From the cell containing the given text, extract its center point as (X, Y) coordinate. 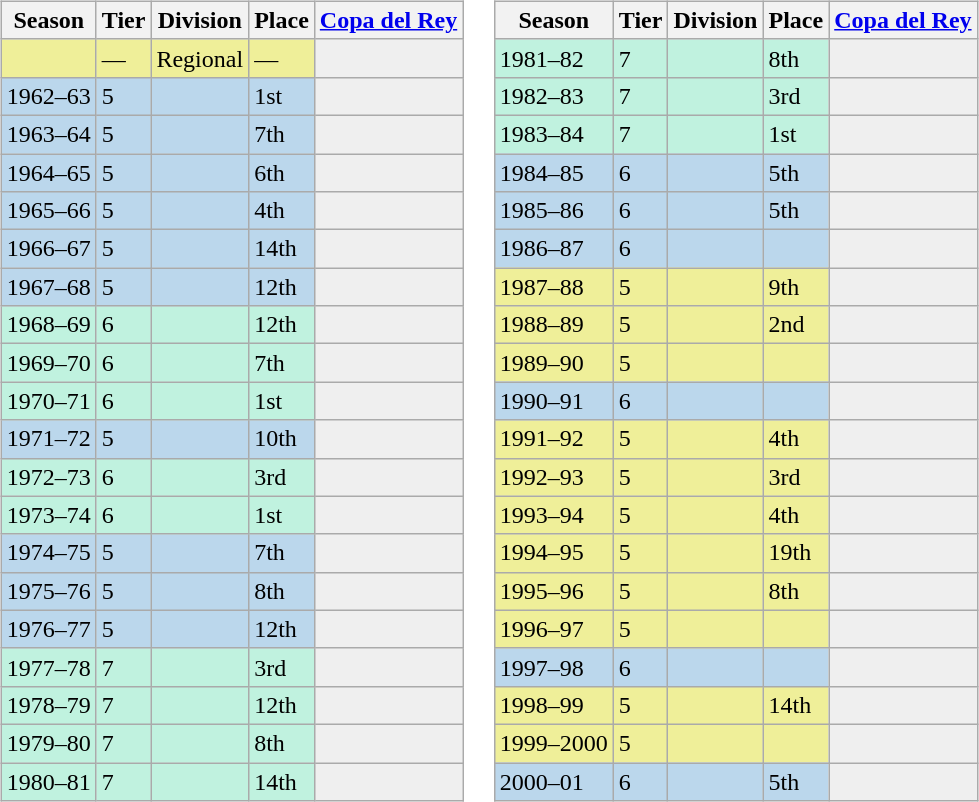
1992–93 (554, 477)
1982–83 (554, 96)
1968–69 (48, 325)
1985–86 (554, 211)
1963–64 (48, 134)
1980–81 (48, 781)
1974–75 (48, 553)
1995–96 (554, 591)
1997–98 (554, 667)
1965–66 (48, 211)
1967–68 (48, 287)
10th (282, 439)
1998–99 (554, 705)
Regional (200, 58)
2000–01 (554, 781)
1977–78 (48, 667)
1981–82 (554, 58)
1993–94 (554, 515)
1966–67 (48, 249)
1971–72 (48, 439)
1989–90 (554, 363)
1970–71 (48, 401)
1996–97 (554, 629)
1986–87 (554, 249)
1987–88 (554, 287)
1962–63 (48, 96)
1988–89 (554, 325)
6th (282, 173)
1972–73 (48, 477)
1991–92 (554, 439)
19th (796, 553)
1979–80 (48, 743)
1994–95 (554, 553)
1976–77 (48, 629)
1973–74 (48, 515)
1999–2000 (554, 743)
1964–65 (48, 173)
1990–91 (554, 401)
1984–85 (554, 173)
1983–84 (554, 134)
1978–79 (48, 705)
1969–70 (48, 363)
1975–76 (48, 591)
2nd (796, 325)
9th (796, 287)
